Return [x, y] of the center of cell containing provided text 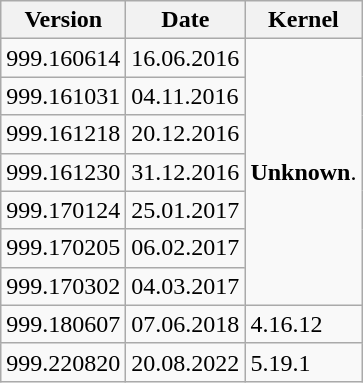
999.220820 [64, 362]
04.03.2017 [186, 286]
999.161218 [64, 134]
16.06.2016 [186, 58]
07.06.2018 [186, 324]
999.161230 [64, 172]
Kernel [304, 20]
999.160614 [64, 58]
Version [64, 20]
20.12.2016 [186, 134]
999.180607 [64, 324]
999.170302 [64, 286]
999.170124 [64, 210]
4.16.12 [304, 324]
999.161031 [64, 96]
20.08.2022 [186, 362]
Date [186, 20]
31.12.2016 [186, 172]
5.19.1 [304, 362]
06.02.2017 [186, 248]
04.11.2016 [186, 96]
25.01.2017 [186, 210]
Unknown. [304, 172]
999.170205 [64, 248]
